Detect which cell encompasses the target text, then output its [x, y] center coordinate. 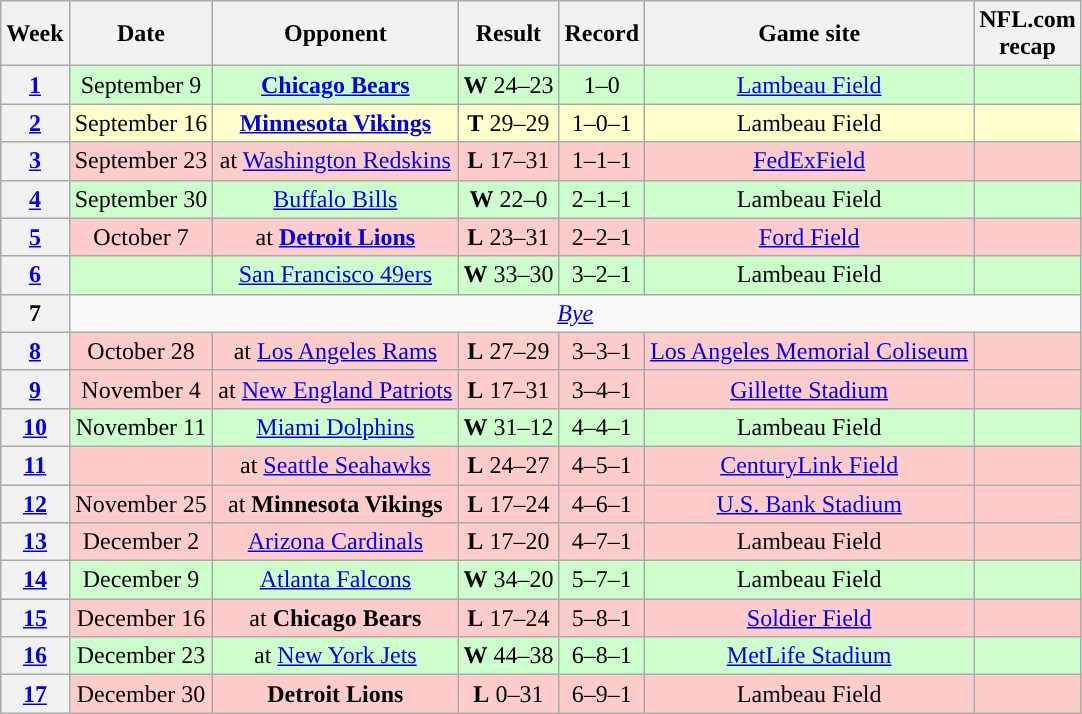
13 [35, 542]
Gillette Stadium [810, 389]
San Francisco 49ers [336, 275]
14 [35, 580]
at Washington Redskins [336, 161]
16 [35, 656]
L 17–20 [508, 542]
15 [35, 618]
October 28 [141, 351]
10 [35, 427]
T 29–29 [508, 123]
September 9 [141, 85]
6–8–1 [602, 656]
W 33–30 [508, 275]
4 [35, 199]
12 [35, 503]
Miami Dolphins [336, 427]
November 4 [141, 389]
December 2 [141, 542]
2 [35, 123]
at Minnesota Vikings [336, 503]
at New York Jets [336, 656]
3–3–1 [602, 351]
Los Angeles Memorial Coliseum [810, 351]
Bye [575, 313]
2–1–1 [602, 199]
September 16 [141, 123]
W 34–20 [508, 580]
October 7 [141, 237]
at Detroit Lions [336, 237]
11 [35, 465]
3 [35, 161]
6–9–1 [602, 694]
W 31–12 [508, 427]
6 [35, 275]
2–2–1 [602, 237]
Game site [810, 34]
5–8–1 [602, 618]
4–7–1 [602, 542]
Arizona Cardinals [336, 542]
1–0 [602, 85]
3–4–1 [602, 389]
Detroit Lions [336, 694]
NFL.comrecap [1028, 34]
L 23–31 [508, 237]
at Seattle Seahawks [336, 465]
1 [35, 85]
W 22–0 [508, 199]
Minnesota Vikings [336, 123]
December 16 [141, 618]
Atlanta Falcons [336, 580]
5–7–1 [602, 580]
U.S. Bank Stadium [810, 503]
Ford Field [810, 237]
Record [602, 34]
Opponent [336, 34]
Date [141, 34]
December 30 [141, 694]
17 [35, 694]
L 0–31 [508, 694]
3–2–1 [602, 275]
4–4–1 [602, 427]
1–1–1 [602, 161]
8 [35, 351]
November 25 [141, 503]
September 23 [141, 161]
December 23 [141, 656]
W 44–38 [508, 656]
Week [35, 34]
L 24–27 [508, 465]
September 30 [141, 199]
4–5–1 [602, 465]
Soldier Field [810, 618]
December 9 [141, 580]
Result [508, 34]
L 27–29 [508, 351]
FedExField [810, 161]
CenturyLink Field [810, 465]
at Los Angeles Rams [336, 351]
1–0–1 [602, 123]
Buffalo Bills [336, 199]
7 [35, 313]
4–6–1 [602, 503]
W 24–23 [508, 85]
Chicago Bears [336, 85]
5 [35, 237]
at New England Patriots [336, 389]
November 11 [141, 427]
9 [35, 389]
MetLife Stadium [810, 656]
at Chicago Bears [336, 618]
